Search for the cell housing the specified text and yield its [x, y] center coordinate. 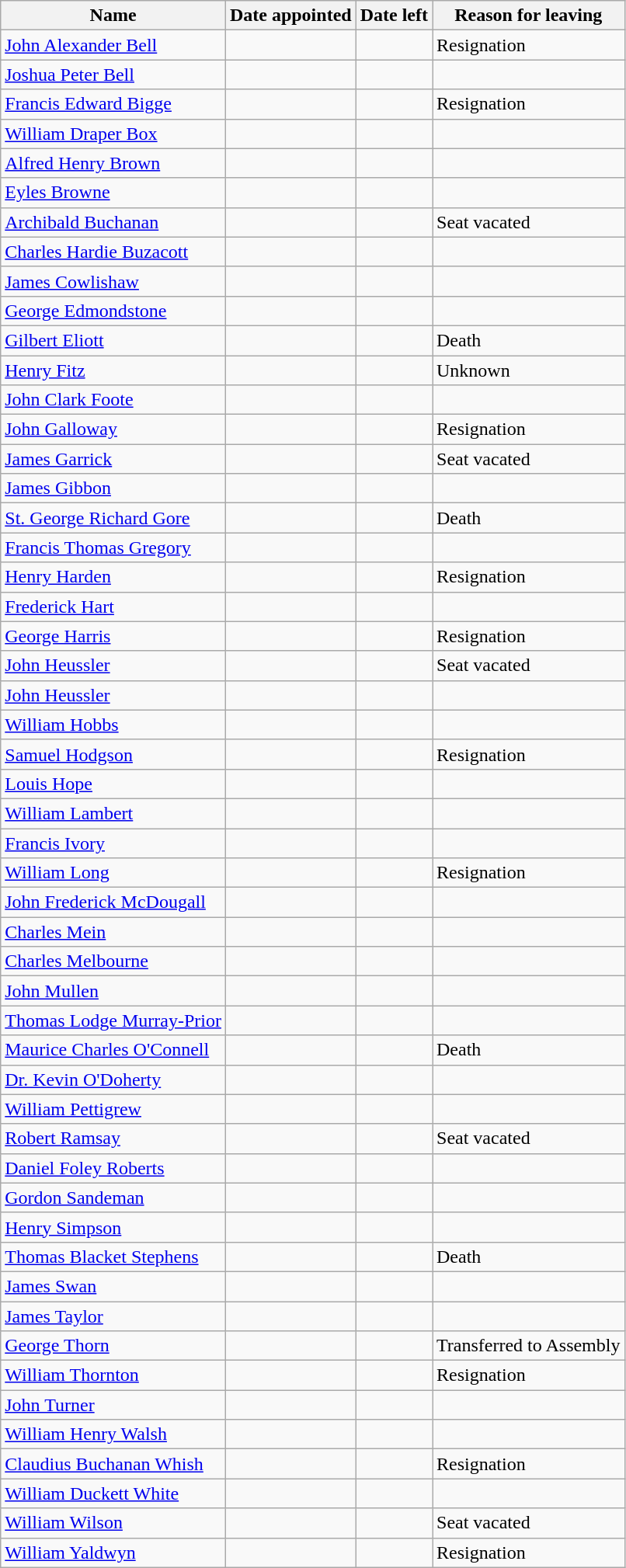
William Wilson [113, 1523]
Eyles Browne [113, 193]
Charles Hardie Buzacott [113, 252]
George Harris [113, 636]
Thomas Lodge Murray-Prior [113, 1020]
Gordon Sandeman [113, 1198]
James Cowlishaw [113, 281]
Louis Hope [113, 784]
John Mullen [113, 991]
Maurice Charles O'Connell [113, 1050]
James Taylor [113, 1316]
St. George Richard Gore [113, 518]
John Galloway [113, 429]
William Long [113, 873]
Charles Melbourne [113, 961]
Joshua Peter Bell [113, 75]
William Thornton [113, 1375]
Gilbert Eliott [113, 340]
William Hobbs [113, 725]
Robert Ramsay [113, 1139]
Francis Thomas Gregory [113, 548]
John Turner [113, 1405]
Francis Ivory [113, 843]
William Henry Walsh [113, 1434]
Francis Edward Bigge [113, 104]
George Edmondstone [113, 311]
John Clark Foote [113, 400]
William Draper Box [113, 134]
Name [113, 16]
Henry Fitz [113, 370]
Date appointed [290, 16]
Daniel Foley Roberts [113, 1168]
John Frederick McDougall [113, 902]
Henry Harden [113, 577]
Frederick Hart [113, 607]
Archibald Buchanan [113, 222]
James Garrick [113, 459]
Samuel Hodgson [113, 754]
Henry Simpson [113, 1227]
Thomas Blacket Stephens [113, 1257]
William Duckett White [113, 1493]
Date left [394, 16]
Reason for leaving [528, 16]
William Lambert [113, 813]
Claudius Buchanan Whish [113, 1464]
Unknown [528, 370]
John Alexander Bell [113, 45]
Charles Mein [113, 932]
William Pettigrew [113, 1109]
James Gibbon [113, 488]
Transferred to Assembly [528, 1346]
George Thorn [113, 1346]
William Yaldwyn [113, 1552]
Alfred Henry Brown [113, 163]
James Swan [113, 1286]
Dr. Kevin O'Doherty [113, 1080]
